Return the (x, y) coordinate for the center point of the cell that contains the specified text.  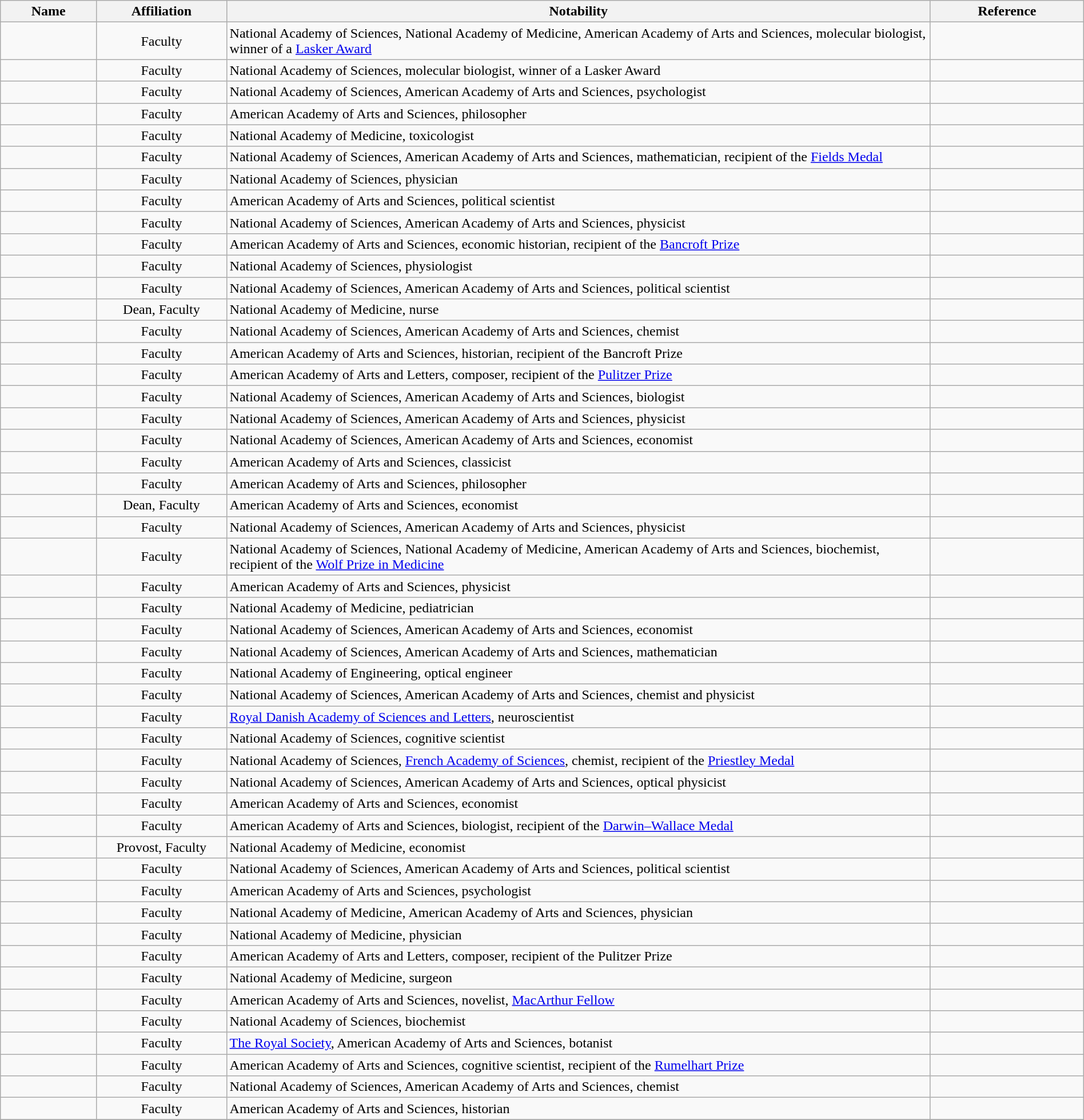
National Academy of Sciences, American Academy of Arts and Sciences, mathematician (579, 651)
American Academy of Arts and Sciences, economic historian, recipient of the Bancroft Prize (579, 244)
National Academy of Medicine, pediatrician (579, 608)
National Academy of Sciences, American Academy of Arts and Sciences, chemist and physicist (579, 695)
American Academy of Arts and Sciences, cognitive scientist, recipient of the Rumelhart Prize (579, 1065)
National Academy of Sciences, French Academy of Sciences, chemist, recipient of the Priestley Medal (579, 760)
National Academy of Sciences, physician (579, 179)
American Academy of Arts and Sciences, physicist (579, 586)
National Academy of Sciences, physiologist (579, 266)
National Academy of Sciences, National Academy of Medicine, American Academy of Arts and Sciences, molecular biologist, winner of a Lasker Award (579, 41)
National Academy of Sciences, American Academy of Arts and Sciences, psychologist (579, 92)
National Academy of Sciences, American Academy of Arts and Sciences, optical physicist (579, 782)
American Academy of Arts and Sciences, historian (579, 1109)
National Academy of Medicine, surgeon (579, 978)
Affiliation (161, 11)
Reference (1007, 11)
National Academy of Medicine, physician (579, 934)
National Academy of Medicine, economist (579, 847)
National Academy of Sciences, molecular biologist, winner of a Lasker Award (579, 70)
Provost, Faculty (161, 847)
National Academy of Sciences, cognitive scientist (579, 739)
National Academy of Sciences, American Academy of Arts and Sciences, biologist (579, 397)
National Academy of Sciences, American Academy of Arts and Sciences, mathematician, recipient of the Fields Medal (579, 157)
American Academy of Arts and Sciences, novelist, MacArthur Fellow (579, 1000)
National Academy of Medicine, nurse (579, 310)
National Academy of Sciences, biochemist (579, 1022)
American Academy of Arts and Sciences, psychologist (579, 891)
American Academy of Arts and Sciences, political scientist (579, 201)
Royal Danish Academy of Sciences and Letters, neuroscientist (579, 717)
National Academy of Medicine, American Academy of Arts and Sciences, physician (579, 912)
National Academy of Engineering, optical engineer (579, 673)
National Academy of Medicine, toxicologist (579, 135)
American Academy of Arts and Sciences, biologist, recipient of the Darwin–Wallace Medal (579, 826)
Notability (579, 11)
American Academy of Arts and Sciences, classicist (579, 462)
American Academy of Arts and Sciences, historian, recipient of the Bancroft Prize (579, 353)
Name (49, 11)
The Royal Society, American Academy of Arts and Sciences, botanist (579, 1043)
